Capture the cell that displays the provided text and extract its [X, Y] central coordinate. 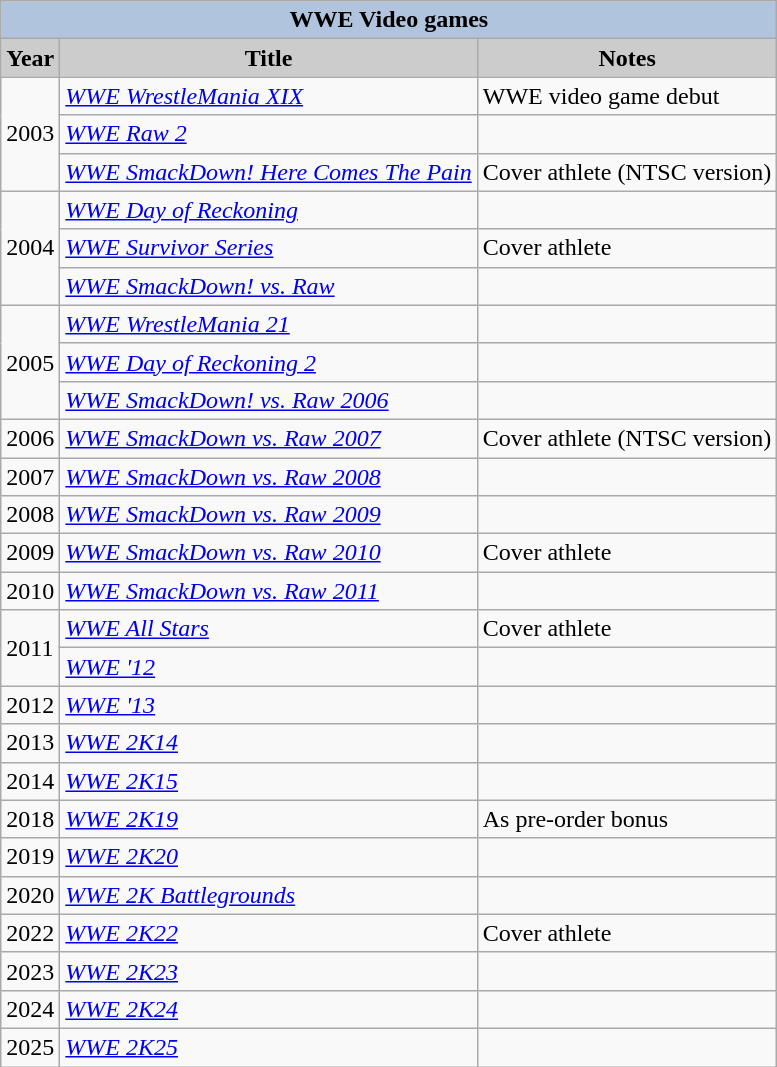
WWE 2K23 [268, 971]
2013 [30, 743]
WWE 2K Battlegrounds [268, 895]
WWE SmackDown vs. Raw 2010 [268, 553]
Title [268, 58]
WWE Day of Reckoning [268, 210]
2020 [30, 895]
WWE Video games [389, 20]
WWE SmackDown! vs. Raw [268, 286]
WWE WrestleMania XIX [268, 96]
Notes [627, 58]
WWE All Stars [268, 629]
Year [30, 58]
WWE SmackDown vs. Raw 2008 [268, 477]
WWE 2K24 [268, 1009]
WWE 2K20 [268, 857]
2022 [30, 933]
WWE SmackDown! Here Comes The Pain [268, 172]
WWE SmackDown vs. Raw 2007 [268, 438]
WWE SmackDown! vs. Raw 2006 [268, 400]
2005 [30, 362]
WWE 2K25 [268, 1047]
2012 [30, 705]
WWE 2K15 [268, 781]
2008 [30, 515]
2025 [30, 1047]
WWE SmackDown vs. Raw 2009 [268, 515]
2019 [30, 857]
2018 [30, 819]
2003 [30, 134]
2024 [30, 1009]
2004 [30, 248]
WWE Raw 2 [268, 134]
WWE 2K19 [268, 819]
2014 [30, 781]
2006 [30, 438]
As pre-order bonus [627, 819]
WWE Survivor Series [268, 248]
WWE SmackDown vs. Raw 2011 [268, 591]
WWE WrestleMania 21 [268, 324]
2010 [30, 591]
2007 [30, 477]
WWE '13 [268, 705]
WWE Day of Reckoning 2 [268, 362]
WWE '12 [268, 667]
WWE 2K22 [268, 933]
WWE video game debut [627, 96]
2011 [30, 648]
2023 [30, 971]
2009 [30, 553]
WWE 2K14 [268, 743]
